Provide the [X, Y] coordinate of the cell's center where the given text is located.  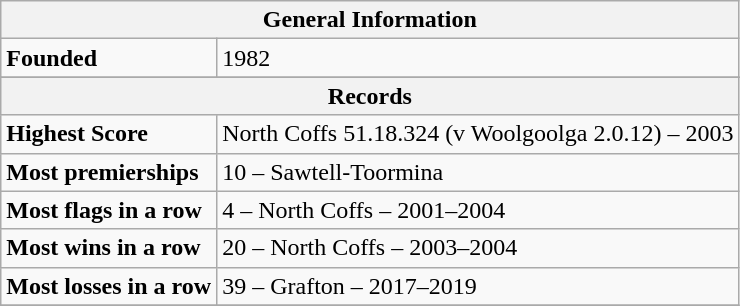
Most flags in a row [109, 210]
Highest Score [109, 134]
General Information [370, 20]
Most wins in a row [109, 248]
North Coffs 51.18.324 (v Woolgoolga 2.0.12) – 2003 [478, 134]
Founded [109, 58]
4 – North Coffs – 2001–2004 [478, 210]
Most losses in a row [109, 286]
10 – Sawtell-Toormina [478, 172]
Records [370, 96]
20 – North Coffs – 2003–2004 [478, 248]
Most premierships [109, 172]
1982 [478, 58]
39 – Grafton – 2017–2019 [478, 286]
